Detect which cell encompasses the target text, then output its [X, Y] center coordinate. 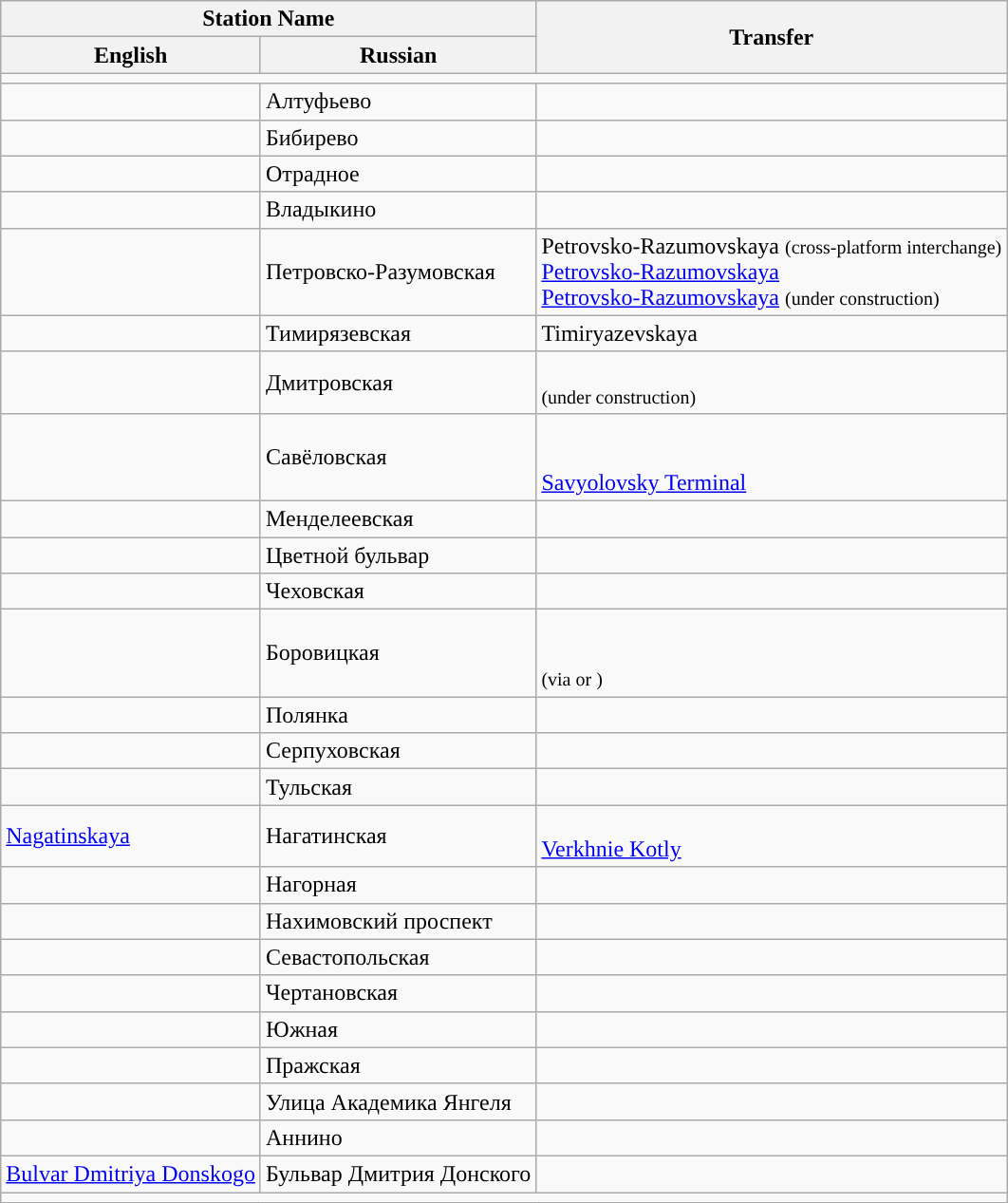
Полянка [398, 715]
Bulvar Dmitriya Donskogo [131, 1174]
Нагорная [398, 885]
Verkhnie Kotly [772, 836]
Южная [398, 1029]
Дмитровская [398, 382]
Нахимовский проспект [398, 921]
Timiryazevskaya [772, 333]
Чертановская [398, 993]
Пражская [398, 1065]
English [131, 55]
(via or ) [772, 653]
Station Name [269, 19]
Бибирево [398, 138]
Тимирязевская [398, 333]
Цветной бульвар [398, 555]
Тульская [398, 787]
Серпуховская [398, 751]
Savyolovsky Terminal [772, 457]
Аннино [398, 1137]
Савёловская [398, 457]
Чеховская [398, 592]
Transfer [772, 37]
Севастопольская [398, 957]
Боровицкая [398, 653]
Russian [398, 55]
Алтуфьево [398, 102]
Владыкино [398, 210]
Улица Академика Янгеля [398, 1101]
Менделеевская [398, 518]
Отрадное [398, 174]
Petrovsko-Razumovskaya (cross-platform interchange) Petrovsko-Razumovskaya Petrovsko-Razumovskaya (under construction) [772, 272]
Бульвар Дмитрия Донского [398, 1174]
Нагатинская [398, 836]
Nagatinskaya [131, 836]
(under construction) [772, 382]
Петровско-Разумовская [398, 272]
